Scan for the cell matching the given text and deliver its [X, Y] coordinate at center. 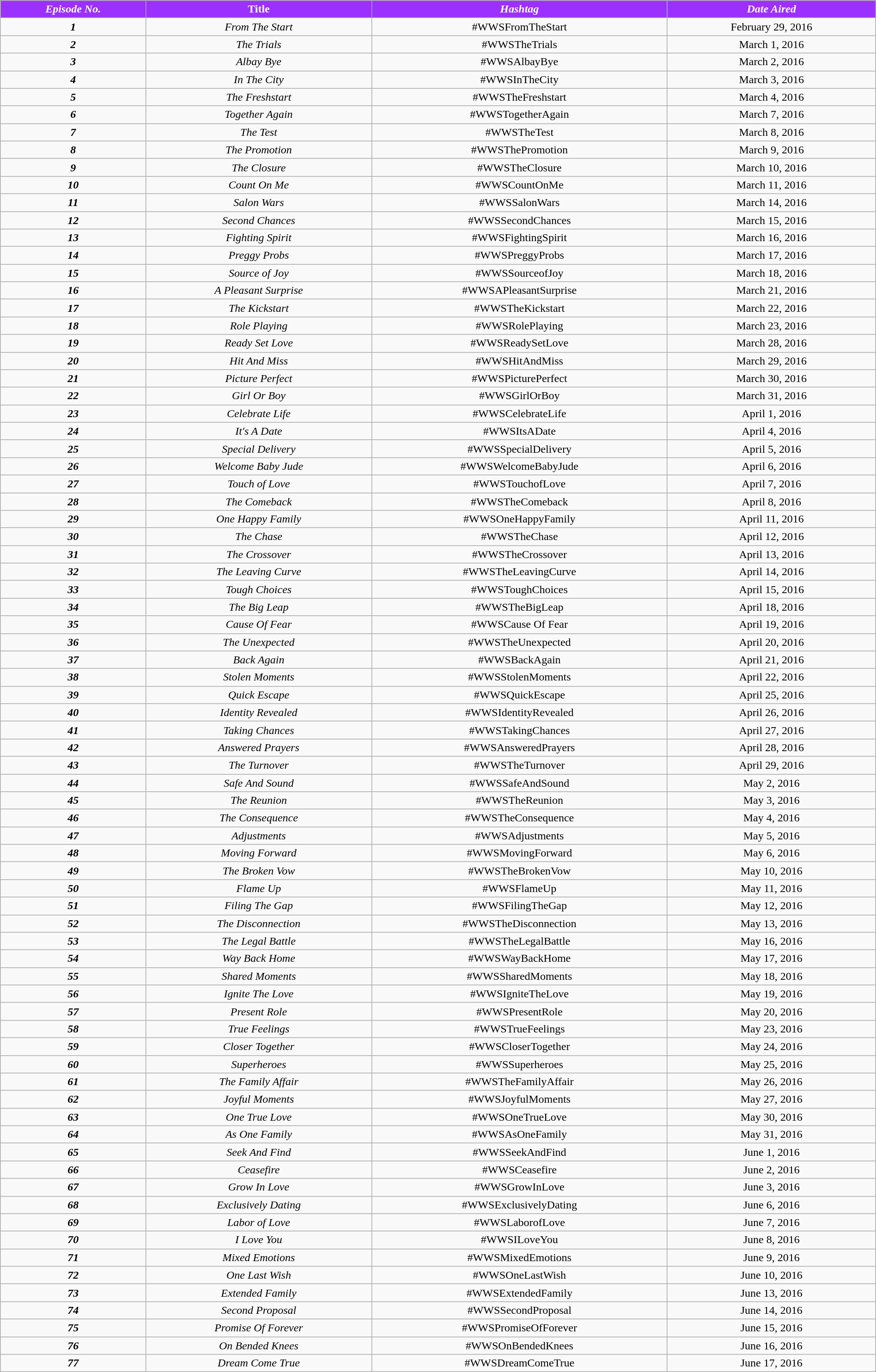
Exclusively Dating [259, 1205]
59 [73, 1046]
#WWSWayBackHome [519, 959]
#WWSOneTrueLove [519, 1117]
Albay Bye [259, 62]
April 21, 2016 [772, 660]
63 [73, 1117]
Salon Wars [259, 202]
#WWSILoveYou [519, 1240]
10 [73, 185]
Welcome Baby Jude [259, 466]
57 [73, 1011]
#WWSFilingTheGap [519, 906]
#WWSSecondProposal [519, 1310]
Stolen Moments [259, 677]
The Big Leap [259, 607]
May 20, 2016 [772, 1011]
#WWSFromTheStart [519, 27]
April 5, 2016 [772, 449]
#WWSBackAgain [519, 660]
Second Proposal [259, 1310]
Picture Perfect [259, 378]
Fighting Spirit [259, 238]
34 [73, 607]
March 7, 2016 [772, 115]
Mixed Emotions [259, 1257]
#WWSJoyfulMoments [519, 1099]
49 [73, 871]
3 [73, 62]
March 21, 2016 [772, 291]
March 28, 2016 [772, 343]
May 30, 2016 [772, 1117]
April 20, 2016 [772, 642]
#WWSFightingSpirit [519, 238]
#WWSPresentRole [519, 1011]
Identity Revealed [259, 712]
May 2, 2016 [772, 783]
The Crossover [259, 554]
Joyful Moments [259, 1099]
May 25, 2016 [772, 1064]
May 5, 2016 [772, 836]
The Freshstart [259, 97]
#WWSWelcomeBabyJude [519, 466]
33 [73, 589]
The Closure [259, 167]
Touch of Love [259, 484]
Cause Of Fear [259, 625]
13 [73, 238]
21 [73, 378]
#WWSTheComeback [519, 501]
35 [73, 625]
June 3, 2016 [772, 1187]
53 [73, 941]
#WWSTheTrials [519, 44]
May 23, 2016 [772, 1029]
66 [73, 1170]
Present Role [259, 1011]
60 [73, 1064]
24 [73, 431]
Flame Up [259, 888]
April 26, 2016 [772, 712]
March 3, 2016 [772, 79]
February 29, 2016 [772, 27]
Extended Family [259, 1293]
37 [73, 660]
#WWSCountOnMe [519, 185]
#WWSOneLastWish [519, 1275]
51 [73, 906]
Safe And Sound [259, 783]
38 [73, 677]
Source of Joy [259, 273]
#WWSSuperheroes [519, 1064]
March 1, 2016 [772, 44]
65 [73, 1152]
9 [73, 167]
19 [73, 343]
#WWSSafeAndSound [519, 783]
20 [73, 361]
28 [73, 501]
The Broken Vow [259, 871]
#WWSTheTurnover [519, 765]
12 [73, 220]
June 15, 2016 [772, 1328]
April 15, 2016 [772, 589]
#WWSLaborofLove [519, 1222]
Ignite The Love [259, 994]
May 4, 2016 [772, 818]
Dream Come True [259, 1363]
#WWSStolenMoments [519, 677]
#WWSPreggyProbs [519, 255]
42 [73, 747]
One True Love [259, 1117]
#WWSAlbayBye [519, 62]
#WWSOneHappyFamily [519, 519]
May 6, 2016 [772, 853]
Ready Set Love [259, 343]
77 [73, 1363]
April 19, 2016 [772, 625]
May 26, 2016 [772, 1082]
May 18, 2016 [772, 976]
#WWSTheReunion [519, 801]
In The City [259, 79]
The Family Affair [259, 1082]
1 [73, 27]
May 12, 2016 [772, 906]
April 13, 2016 [772, 554]
June 9, 2016 [772, 1257]
#WWSAdjustments [519, 836]
8 [73, 150]
39 [73, 695]
March 4, 2016 [772, 97]
Preggy Probs [259, 255]
The Turnover [259, 765]
#WWSQuickEscape [519, 695]
March 18, 2016 [772, 273]
March 15, 2016 [772, 220]
June 6, 2016 [772, 1205]
#WWSTheDisconnection [519, 923]
#WWSThePromotion [519, 150]
March 16, 2016 [772, 238]
Taking Chances [259, 730]
58 [73, 1029]
The Leaving Curve [259, 572]
Labor of Love [259, 1222]
Moving Forward [259, 853]
#WWSMixedEmotions [519, 1257]
#WWSPromiseOfForever [519, 1328]
#WWSHitAndMiss [519, 361]
A Pleasant Surprise [259, 291]
#WWSRolePlaying [519, 326]
I Love You [259, 1240]
March 8, 2016 [772, 132]
#WWSTheFreshstart [519, 97]
#WWSTogetherAgain [519, 115]
#WWSCelebrateLife [519, 413]
#WWSSourceofJoy [519, 273]
#WWSSpecialDelivery [519, 449]
56 [73, 994]
The Disconnection [259, 923]
June 17, 2016 [772, 1363]
From The Start [259, 27]
Second Chances [259, 220]
Together Again [259, 115]
The Chase [259, 537]
March 31, 2016 [772, 396]
March 30, 2016 [772, 378]
April 27, 2016 [772, 730]
Date Aired [772, 9]
Superheroes [259, 1064]
True Feelings [259, 1029]
30 [73, 537]
#WWSInTheCity [519, 79]
75 [73, 1328]
Girl Or Boy [259, 396]
May 10, 2016 [772, 871]
#WWSTakingChances [519, 730]
#WWSSecondChances [519, 220]
4 [73, 79]
Role Playing [259, 326]
The Promotion [259, 150]
40 [73, 712]
52 [73, 923]
June 10, 2016 [772, 1275]
June 14, 2016 [772, 1310]
Way Back Home [259, 959]
41 [73, 730]
16 [73, 291]
Ceasefire [259, 1170]
May 16, 2016 [772, 941]
The Test [259, 132]
#WWSTheCrossover [519, 554]
7 [73, 132]
The Trials [259, 44]
36 [73, 642]
#WWSTheUnexpected [519, 642]
As One Family [259, 1135]
Seek And Find [259, 1152]
March 11, 2016 [772, 185]
May 31, 2016 [772, 1135]
22 [73, 396]
June 1, 2016 [772, 1152]
April 11, 2016 [772, 519]
43 [73, 765]
#WWSGirlOrBoy [519, 396]
#WWSAsOneFamily [519, 1135]
Hit And Miss [259, 361]
55 [73, 976]
March 2, 2016 [772, 62]
62 [73, 1099]
23 [73, 413]
May 24, 2016 [772, 1046]
29 [73, 519]
#WWSTheKickstart [519, 308]
May 19, 2016 [772, 994]
The Legal Battle [259, 941]
One Happy Family [259, 519]
2 [73, 44]
50 [73, 888]
5 [73, 97]
68 [73, 1205]
Answered Prayers [259, 747]
#WWSAnsweredPrayers [519, 747]
71 [73, 1257]
#WWSExtendedFamily [519, 1293]
#WWSTheFamilyAffair [519, 1082]
#WWSTheConsequence [519, 818]
April 18, 2016 [772, 607]
61 [73, 1082]
May 3, 2016 [772, 801]
May 13, 2016 [772, 923]
Count On Me [259, 185]
#WWSPicturePerfect [519, 378]
#WWSSharedMoments [519, 976]
Shared Moments [259, 976]
Filing The Gap [259, 906]
March 29, 2016 [772, 361]
46 [73, 818]
#WWSFlameUp [519, 888]
15 [73, 273]
#WWSCloserTogether [519, 1046]
48 [73, 853]
April 6, 2016 [772, 466]
April 4, 2016 [772, 431]
June 16, 2016 [772, 1346]
73 [73, 1293]
April 28, 2016 [772, 747]
March 23, 2016 [772, 326]
Adjustments [259, 836]
72 [73, 1275]
May 11, 2016 [772, 888]
March 17, 2016 [772, 255]
On Bended Knees [259, 1346]
Closer Together [259, 1046]
70 [73, 1240]
#WWSCause Of Fear [519, 625]
April 12, 2016 [772, 537]
June 7, 2016 [772, 1222]
Quick Escape [259, 695]
March 9, 2016 [772, 150]
May 27, 2016 [772, 1099]
54 [73, 959]
27 [73, 484]
#WWSTheLegalBattle [519, 941]
Tough Choices [259, 589]
#WWSTheBrokenVow [519, 871]
March 10, 2016 [772, 167]
#WWSGrowInLove [519, 1187]
74 [73, 1310]
#WWSTheBigLeap [519, 607]
#WWSTheTest [519, 132]
#WWSDreamComeTrue [519, 1363]
14 [73, 255]
69 [73, 1222]
June 2, 2016 [772, 1170]
6 [73, 115]
The Reunion [259, 801]
April 1, 2016 [772, 413]
#WWSAPleasantSurprise [519, 291]
#WWSExclusivelyDating [519, 1205]
#WWSItsADate [519, 431]
#WWSTrueFeelings [519, 1029]
25 [73, 449]
March 22, 2016 [772, 308]
32 [73, 572]
Episode No. [73, 9]
47 [73, 836]
#WWSToughChoices [519, 589]
#WWSSalonWars [519, 202]
April 22, 2016 [772, 677]
Promise Of Forever [259, 1328]
April 8, 2016 [772, 501]
April 7, 2016 [772, 484]
#WWSIgniteTheLove [519, 994]
The Consequence [259, 818]
April 29, 2016 [772, 765]
76 [73, 1346]
#WWSIdentityRevealed [519, 712]
11 [73, 202]
March 14, 2016 [772, 202]
#WWSOnBendedKnees [519, 1346]
June 8, 2016 [772, 1240]
26 [73, 466]
Special Delivery [259, 449]
May 17, 2016 [772, 959]
It's A Date [259, 431]
31 [73, 554]
#WWSSeekAndFind [519, 1152]
Title [259, 9]
Hashtag [519, 9]
67 [73, 1187]
#WWSTheChase [519, 537]
The Unexpected [259, 642]
#WWSTheClosure [519, 167]
Back Again [259, 660]
Celebrate Life [259, 413]
The Kickstart [259, 308]
#WWSTouchofLove [519, 484]
64 [73, 1135]
Grow In Love [259, 1187]
One Last Wish [259, 1275]
The Comeback [259, 501]
April 25, 2016 [772, 695]
18 [73, 326]
#WWSMovingForward [519, 853]
April 14, 2016 [772, 572]
#WWSCeasefire [519, 1170]
45 [73, 801]
#WWSReadySetLove [519, 343]
44 [73, 783]
June 13, 2016 [772, 1293]
#WWSTheLeavingCurve [519, 572]
17 [73, 308]
